Detect which cell encompasses the target text, then output its [x, y] center coordinate. 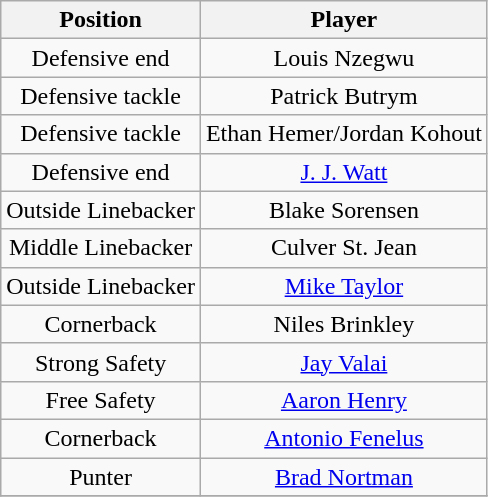
Niles Brinkley [344, 324]
Punter [101, 477]
Player [344, 20]
Brad Nortman [344, 477]
Mike Taylor [344, 286]
Position [101, 20]
Culver St. Jean [344, 248]
Patrick Butrym [344, 96]
J. J. Watt [344, 172]
Louis Nzegwu [344, 58]
Aaron Henry [344, 400]
Middle Linebacker [101, 248]
Free Safety [101, 400]
Jay Valai [344, 362]
Blake Sorensen [344, 210]
Antonio Fenelus [344, 438]
Strong Safety [101, 362]
Ethan Hemer/Jordan Kohout [344, 134]
